Return the [x, y] coordinate for the center point of the cell that contains the specified text.  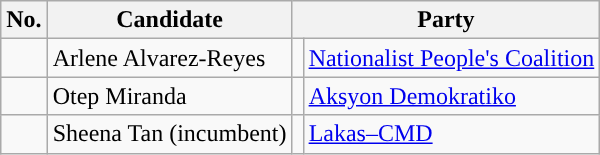
Otep Miranda [170, 96]
Party [446, 20]
Candidate [170, 20]
Nationalist People's Coalition [452, 58]
Lakas–CMD [452, 134]
No. [24, 20]
Arlene Alvarez-Reyes [170, 58]
Aksyon Demokratiko [452, 96]
Sheena Tan (incumbent) [170, 134]
